Return the [x, y] coordinate for the center point of the cell that contains the specified text.  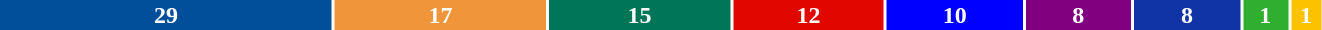
17 [440, 15]
12 [808, 15]
15 [640, 15]
29 [166, 15]
10 [955, 15]
